Detect which cell encompasses the target text, then output its (x, y) center coordinate. 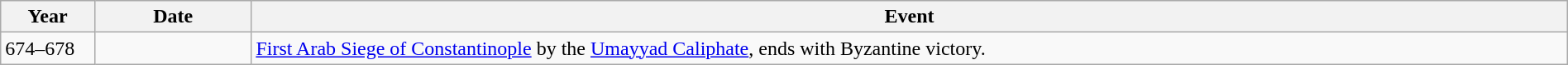
First Arab Siege of Constantinople by the Umayyad Caliphate, ends with Byzantine victory. (910, 48)
674–678 (48, 48)
Date (172, 17)
Year (48, 17)
Event (910, 17)
